Capture the cell that displays the provided text and extract its (X, Y) central coordinate. 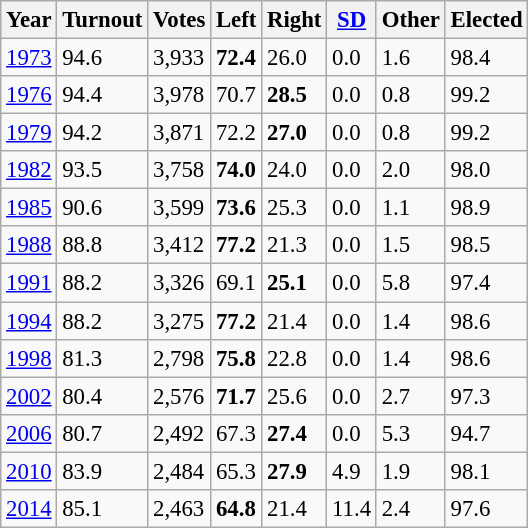
1976 (29, 95)
1998 (29, 358)
28.5 (294, 95)
3,275 (180, 321)
94.7 (486, 433)
71.7 (236, 396)
88.8 (102, 245)
97.6 (486, 509)
Elected (486, 20)
80.4 (102, 396)
2,484 (180, 471)
3,758 (180, 170)
3,326 (180, 283)
24.0 (294, 170)
97.4 (486, 283)
98.1 (486, 471)
25.3 (294, 208)
2006 (29, 433)
94.6 (102, 58)
97.3 (486, 396)
69.1 (236, 283)
3,412 (180, 245)
3,599 (180, 208)
90.6 (102, 208)
1973 (29, 58)
3,978 (180, 95)
27.4 (294, 433)
2010 (29, 471)
Right (294, 20)
SD (352, 20)
74.0 (236, 170)
Turnout (102, 20)
5.3 (410, 433)
4.9 (352, 471)
2,576 (180, 396)
Other (410, 20)
98.4 (486, 58)
25.1 (294, 283)
3,933 (180, 58)
1991 (29, 283)
83.9 (102, 471)
64.8 (236, 509)
1.6 (410, 58)
1982 (29, 170)
1.1 (410, 208)
2,798 (180, 358)
2,463 (180, 509)
1994 (29, 321)
1979 (29, 133)
73.6 (236, 208)
11.4 (352, 509)
98.9 (486, 208)
22.8 (294, 358)
1.9 (410, 471)
1.5 (410, 245)
21.3 (294, 245)
Left (236, 20)
81.3 (102, 358)
2014 (29, 509)
65.3 (236, 471)
26.0 (294, 58)
3,871 (180, 133)
72.4 (236, 58)
Year (29, 20)
2,492 (180, 433)
2.0 (410, 170)
80.7 (102, 433)
2.4 (410, 509)
70.7 (236, 95)
93.5 (102, 170)
98.5 (486, 245)
72.2 (236, 133)
94.4 (102, 95)
Votes (180, 20)
2.7 (410, 396)
2002 (29, 396)
25.6 (294, 396)
1988 (29, 245)
67.3 (236, 433)
27.9 (294, 471)
27.0 (294, 133)
5.8 (410, 283)
1985 (29, 208)
85.1 (102, 509)
94.2 (102, 133)
75.8 (236, 358)
98.0 (486, 170)
